Search for the cell housing the specified text and yield its (X, Y) center coordinate. 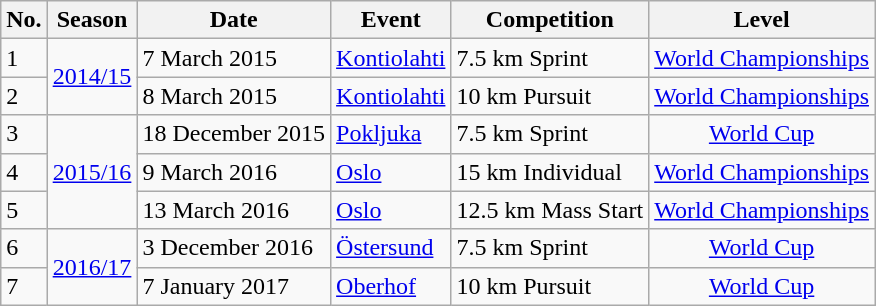
2016/17 (92, 267)
7 March 2015 (234, 58)
Competition (550, 20)
Season (92, 20)
2014/15 (92, 77)
Date (234, 20)
2015/16 (92, 172)
2 (24, 96)
12.5 km Mass Start (550, 210)
1 (24, 58)
7 January 2017 (234, 286)
4 (24, 172)
3 (24, 134)
Pokljuka (391, 134)
Event (391, 20)
15 km Individual (550, 172)
8 March 2015 (234, 96)
13 March 2016 (234, 210)
Oberhof (391, 286)
No. (24, 20)
6 (24, 248)
5 (24, 210)
7 (24, 286)
9 March 2016 (234, 172)
18 December 2015 (234, 134)
3 December 2016 (234, 248)
Level (762, 20)
Östersund (391, 248)
